Return (x, y) of the center of cell containing provided text 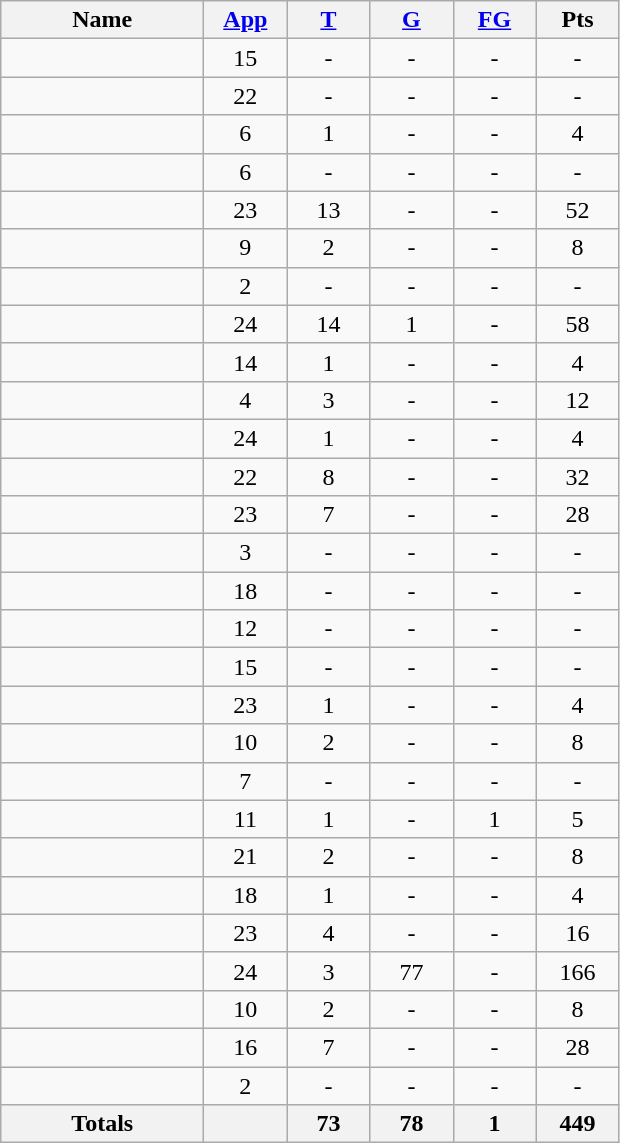
Name (102, 20)
52 (578, 210)
21 (246, 857)
73 (328, 1124)
Totals (102, 1124)
449 (578, 1124)
77 (412, 971)
Pts (578, 20)
FG (494, 20)
58 (578, 324)
32 (578, 477)
13 (328, 210)
9 (246, 248)
11 (246, 819)
T (328, 20)
166 (578, 971)
5 (578, 819)
78 (412, 1124)
G (412, 20)
App (246, 20)
